For the text-containing cell, return its midpoint in (x, y) coordinate format. 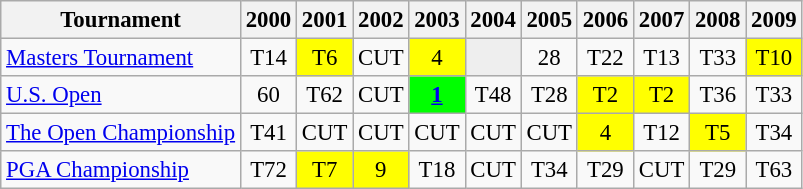
T22 (605, 58)
T48 (493, 95)
T12 (661, 133)
T7 (325, 170)
T72 (268, 170)
PGA Championship (121, 170)
2000 (268, 20)
2001 (325, 20)
T41 (268, 133)
9 (381, 170)
T5 (718, 133)
28 (549, 58)
60 (268, 95)
2005 (549, 20)
Masters Tournament (121, 58)
T10 (774, 58)
The Open Championship (121, 133)
2003 (437, 20)
U.S. Open (121, 95)
T13 (661, 58)
Tournament (121, 20)
T18 (437, 170)
2006 (605, 20)
2002 (381, 20)
2009 (774, 20)
2004 (493, 20)
T6 (325, 58)
1 (437, 95)
2007 (661, 20)
2008 (718, 20)
T62 (325, 95)
T28 (549, 95)
T63 (774, 170)
T36 (718, 95)
T14 (268, 58)
